From the cell containing the given text, extract its center point as [x, y] coordinate. 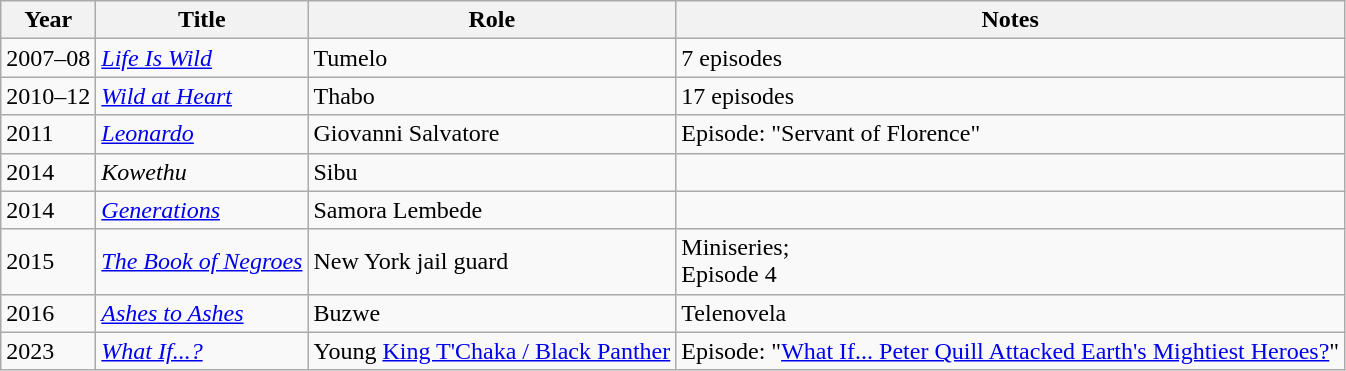
Tumelo [492, 58]
Title [202, 20]
Generations [202, 210]
2016 [48, 313]
Buzwe [492, 313]
2007–08 [48, 58]
Kowethu [202, 172]
Thabo [492, 96]
Young King T'Chaka / Black Panther [492, 351]
2023 [48, 351]
2010–12 [48, 96]
Episode: "Servant of Florence" [1010, 134]
Wild at Heart [202, 96]
Role [492, 20]
What If...? [202, 351]
Life Is Wild [202, 58]
New York jail guard [492, 262]
Notes [1010, 20]
Episode: "What If... Peter Quill Attacked Earth's Mightiest Heroes?" [1010, 351]
2011 [48, 134]
Leonardo [202, 134]
The Book of Negroes [202, 262]
Giovanni Salvatore [492, 134]
Samora Lembede [492, 210]
17 episodes [1010, 96]
Year [48, 20]
2015 [48, 262]
Sibu [492, 172]
Miniseries; Episode 4 [1010, 262]
Telenovela [1010, 313]
7 episodes [1010, 58]
Ashes to Ashes [202, 313]
